From the cell containing the given text, extract its center point as (x, y) coordinate. 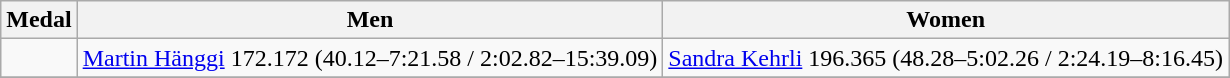
Martin Hänggi 172.172 (40.12–7:21.58 / 2:02.82–15:39.09) (370, 58)
Sandra Kehrli 196.365 (48.28–5:02.26 / 2:24.19–8:16.45) (946, 58)
Men (370, 20)
Women (946, 20)
Medal (39, 20)
